Pinpoint the cell where the given text exists, returning its [X, Y] midpoint coordinate. 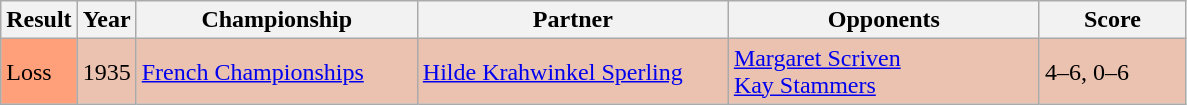
French Championships [276, 72]
Margaret Scriven Kay Stammers [884, 72]
Opponents [884, 20]
Loss [39, 72]
Score [1112, 20]
Result [39, 20]
1935 [106, 72]
Championship [276, 20]
Year [106, 20]
Partner [572, 20]
4–6, 0–6 [1112, 72]
Hilde Krahwinkel Sperling [572, 72]
